Determine the [x, y] coordinate at the center of the cell enclosing the given text.  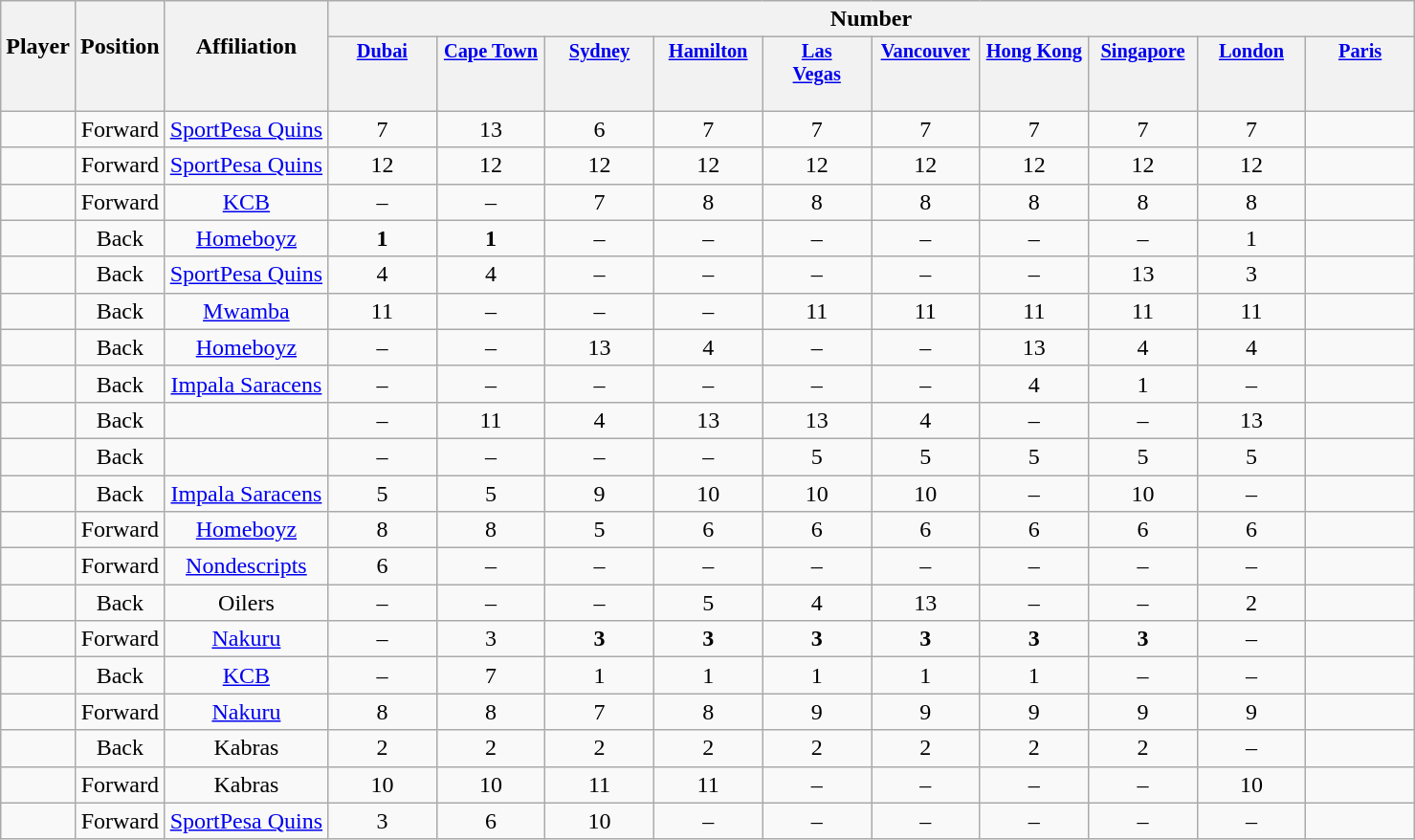
Oilers [246, 603]
Affiliation [246, 46]
Hong Kong [1034, 63]
Paris [1360, 63]
Hamilton [708, 63]
LasVegas [817, 63]
Number [872, 19]
London [1251, 63]
Cape Town [491, 63]
Sydney [600, 63]
Singapore [1143, 63]
Position [120, 46]
Vancouver [925, 63]
Mwamba [246, 311]
Nondescripts [246, 566]
Player [38, 46]
Dubai [383, 63]
